From the cell containing the given text, extract its center point as [x, y] coordinate. 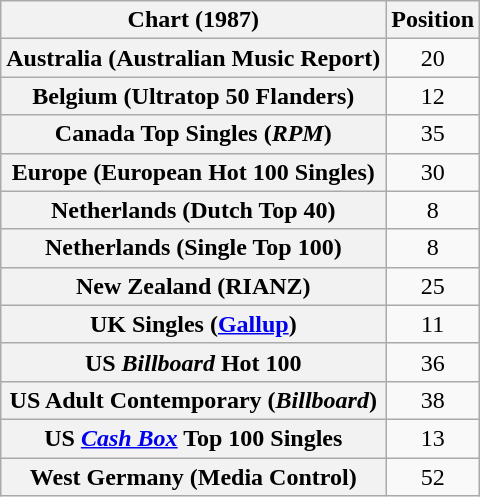
Netherlands (Dutch Top 40) [194, 210]
Netherlands (Single Top 100) [194, 248]
US Adult Contemporary (Billboard) [194, 400]
Europe (European Hot 100 Singles) [194, 172]
US Cash Box Top 100 Singles [194, 438]
13 [433, 438]
35 [433, 134]
Australia (Australian Music Report) [194, 58]
12 [433, 96]
25 [433, 286]
Position [433, 20]
Belgium (Ultratop 50 Flanders) [194, 96]
30 [433, 172]
Chart (1987) [194, 20]
38 [433, 400]
New Zealand (RIANZ) [194, 286]
36 [433, 362]
US Billboard Hot 100 [194, 362]
11 [433, 324]
Canada Top Singles (RPM) [194, 134]
West Germany (Media Control) [194, 477]
52 [433, 477]
UK Singles (Gallup) [194, 324]
20 [433, 58]
